Detect which cell encompasses the target text, then output its (x, y) center coordinate. 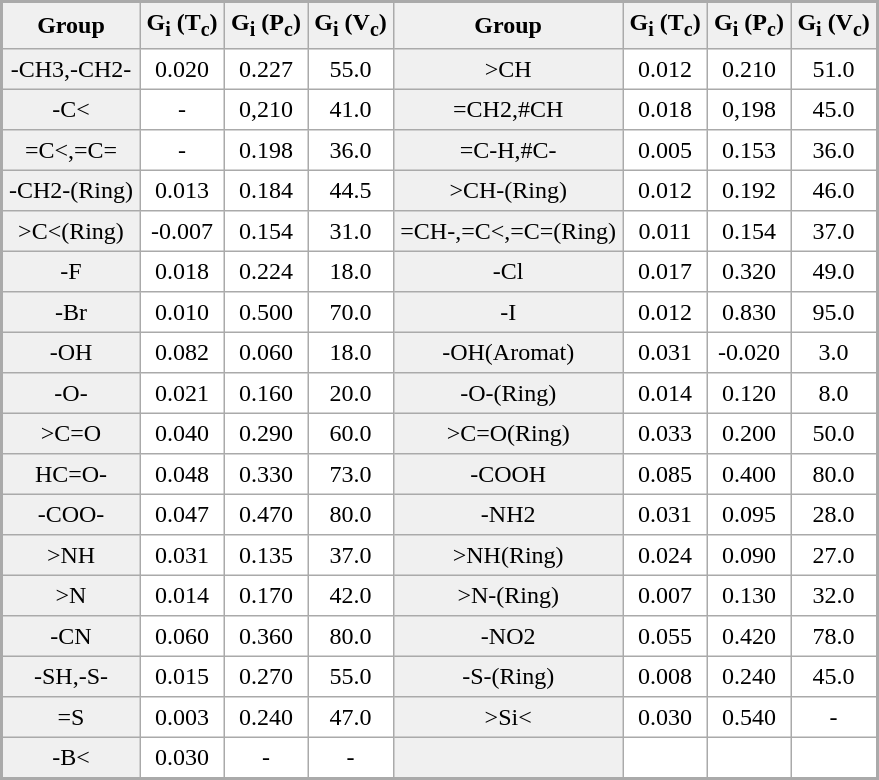
-CH2-(Ring) (71, 191)
0.048 (182, 474)
0.500 (266, 312)
49.0 (834, 272)
0.015 (182, 677)
>CH-(Ring) (508, 191)
51.0 (834, 69)
0.330 (266, 474)
=C-H,#C- (508, 150)
-CH3,-CH2- (71, 69)
-O-(Ring) (508, 393)
0.170 (266, 596)
73.0 (351, 474)
60.0 (351, 434)
0.224 (266, 272)
>N-(Ring) (508, 596)
0.320 (748, 272)
-Cl (508, 272)
-SH,-S- (71, 677)
0.420 (748, 636)
-0.007 (182, 231)
0.020 (182, 69)
95.0 (834, 312)
0.290 (266, 434)
0.095 (748, 515)
0.007 (666, 596)
0.227 (266, 69)
28.0 (834, 515)
-CN (71, 636)
0.085 (666, 474)
>NH (71, 555)
0.040 (182, 434)
=CH2,#CH (508, 110)
-S-(Ring) (508, 677)
32.0 (834, 596)
20.0 (351, 393)
0,210 (266, 110)
0.047 (182, 515)
0.400 (748, 474)
0.153 (748, 150)
0.210 (748, 69)
50.0 (834, 434)
-O- (71, 393)
-OH(Aromat) (508, 353)
0.011 (666, 231)
HC=O- (71, 474)
-I (508, 312)
0.470 (266, 515)
47.0 (351, 717)
=CH-,=C<,=C=(Ring) (508, 231)
0.003 (182, 717)
0.024 (666, 555)
44.5 (351, 191)
78.0 (834, 636)
0.135 (266, 555)
42.0 (351, 596)
0.008 (666, 677)
-B< (71, 758)
0.198 (266, 150)
>CH (508, 69)
0.010 (182, 312)
-0.020 (748, 353)
41.0 (351, 110)
>C=O(Ring) (508, 434)
>NH(Ring) (508, 555)
0.055 (666, 636)
-COOH (508, 474)
0,198 (748, 110)
0.200 (748, 434)
>C<(Ring) (71, 231)
0.005 (666, 150)
>C=O (71, 434)
0.540 (748, 717)
0.013 (182, 191)
46.0 (834, 191)
-COO- (71, 515)
8.0 (834, 393)
0.090 (748, 555)
-F (71, 272)
0.033 (666, 434)
0.184 (266, 191)
0.120 (748, 393)
0.360 (266, 636)
3.0 (834, 353)
=C<,=C= (71, 150)
0.017 (666, 272)
0.021 (182, 393)
0.160 (266, 393)
-NO2 (508, 636)
27.0 (834, 555)
0.830 (748, 312)
-OH (71, 353)
0.082 (182, 353)
-NH2 (508, 515)
-C< (71, 110)
>N (71, 596)
70.0 (351, 312)
0.130 (748, 596)
0.192 (748, 191)
>Si< (508, 717)
=S (71, 717)
31.0 (351, 231)
0.270 (266, 677)
-Br (71, 312)
